Pinpoint the cell where the given text exists, returning its (x, y) midpoint coordinate. 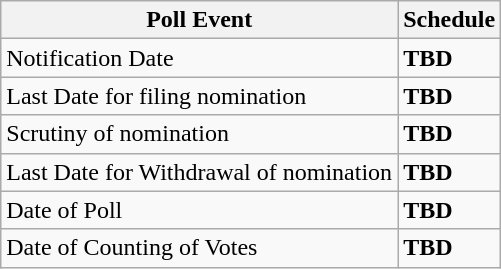
Last Date for filing nomination (200, 96)
Scrutiny of nomination (200, 134)
Date of Poll (200, 210)
Last Date for Withdrawal of nomination (200, 172)
Notification Date (200, 58)
Date of Counting of Votes (200, 248)
Schedule (450, 20)
Poll Event (200, 20)
